Return the (x, y) coordinate for the center point of the cell that contains the specified text.  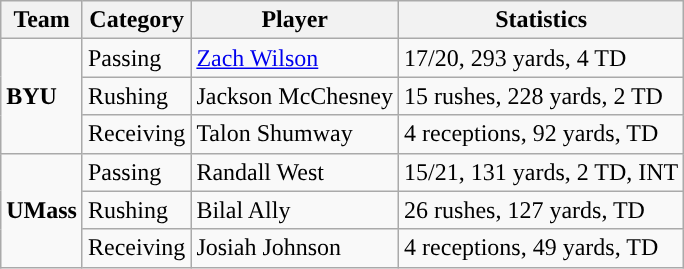
Zach Wilson (295, 58)
Josiah Johnson (295, 248)
Player (295, 20)
Talon Shumway (295, 134)
Category (136, 20)
17/20, 293 yards, 4 TD (542, 58)
Jackson McChesney (295, 96)
26 rushes, 127 yards, TD (542, 210)
UMass (42, 210)
Randall West (295, 172)
Bilal Ally (295, 210)
15 rushes, 228 yards, 2 TD (542, 96)
4 receptions, 49 yards, TD (542, 248)
Statistics (542, 20)
15/21, 131 yards, 2 TD, INT (542, 172)
4 receptions, 92 yards, TD (542, 134)
Team (42, 20)
BYU (42, 96)
